Find where the given text appears and provide that cell's center as [X, Y] coordinate. 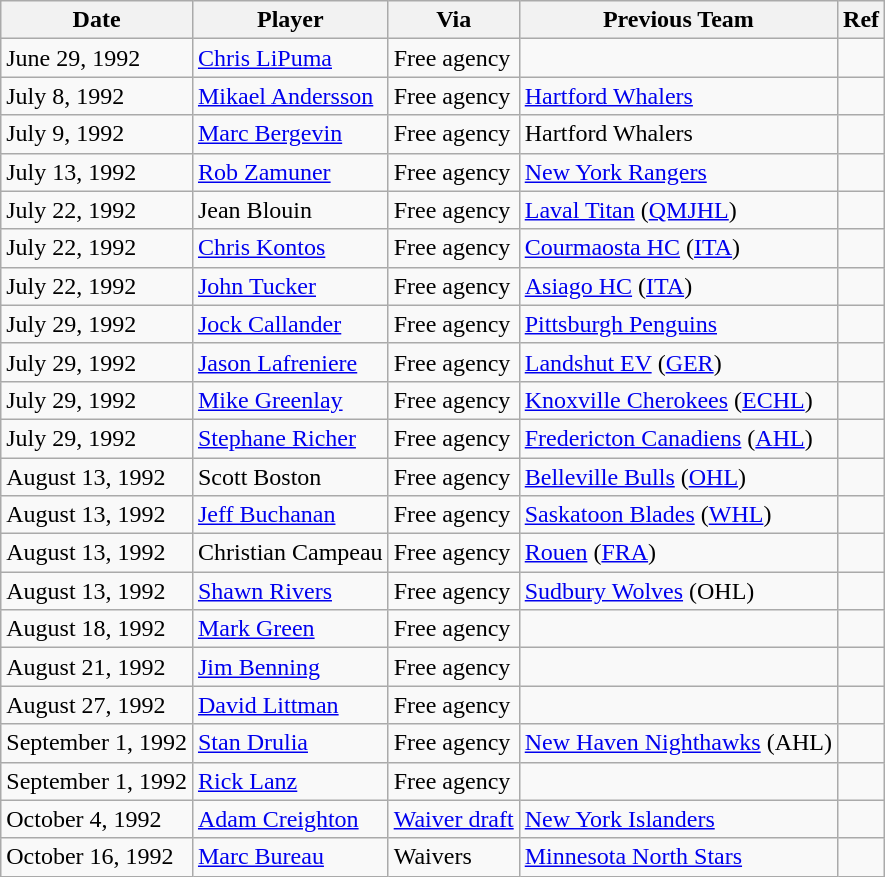
Waiver draft [454, 819]
Jason Lafreniere [290, 362]
Waivers [454, 857]
Marc Bureau [290, 857]
August 27, 1992 [97, 705]
Belleville Bulls (OHL) [678, 477]
June 29, 1992 [97, 58]
Minnesota North Stars [678, 857]
David Littman [290, 705]
Player [290, 20]
Shawn Rivers [290, 591]
July 9, 1992 [97, 134]
Ref [862, 20]
Date [97, 20]
August 21, 1992 [97, 667]
Adam Creighton [290, 819]
Laval Titan (QMJHL) [678, 210]
New York Islanders [678, 819]
Jean Blouin [290, 210]
Courmaosta HC (ITA) [678, 248]
John Tucker [290, 286]
Chris LiPuma [290, 58]
Mark Green [290, 629]
Saskatoon Blades (WHL) [678, 515]
Scott Boston [290, 477]
New Haven Nighthawks (AHL) [678, 743]
Landshut EV (GER) [678, 362]
October 4, 1992 [97, 819]
Previous Team [678, 20]
Jeff Buchanan [290, 515]
Mikael Andersson [290, 96]
Rouen (FRA) [678, 553]
Jim Benning [290, 667]
Mike Greenlay [290, 400]
Asiago HC (ITA) [678, 286]
Rob Zamuner [290, 172]
July 8, 1992 [97, 96]
Marc Bergevin [290, 134]
Knoxville Cherokees (ECHL) [678, 400]
July 13, 1992 [97, 172]
Stephane Richer [290, 438]
Pittsburgh Penguins [678, 324]
Sudbury Wolves (OHL) [678, 591]
Fredericton Canadiens (AHL) [678, 438]
August 18, 1992 [97, 629]
Rick Lanz [290, 781]
Jock Callander [290, 324]
October 16, 1992 [97, 857]
Via [454, 20]
Chris Kontos [290, 248]
Stan Drulia [290, 743]
Christian Campeau [290, 553]
New York Rangers [678, 172]
